Locate the cell with the specified text and output its [X, Y] center coordinate. 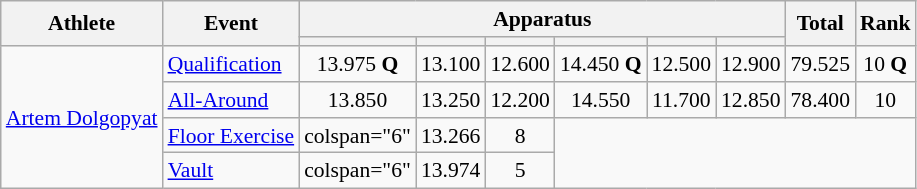
79.525 [820, 64]
10 [886, 100]
12.200 [520, 100]
5 [520, 171]
Qualification [232, 64]
13.266 [450, 136]
14.450 Q [601, 64]
12.850 [750, 100]
All-Around [232, 100]
8 [520, 136]
Apparatus [542, 19]
Artem Dolgopyat [82, 117]
12.600 [520, 64]
Rank [886, 24]
11.700 [682, 100]
14.550 [601, 100]
Event [232, 24]
12.500 [682, 64]
78.400 [820, 100]
Floor Exercise [232, 136]
Athlete [82, 24]
13.250 [450, 100]
13.974 [450, 171]
13.850 [358, 100]
Vault [232, 171]
10 Q [886, 64]
13.975 Q [358, 64]
Total [820, 24]
13.100 [450, 64]
12.900 [750, 64]
